Output the (x, y) coordinate of the center of the cell containing the given text.  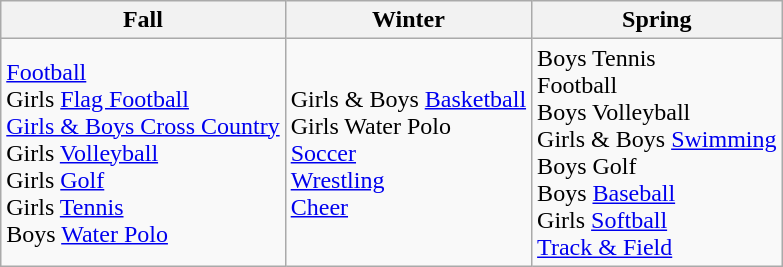
Winter (408, 20)
Fall (143, 20)
Spring (657, 20)
FootballGirls Flag FootballGirls & Boys Cross CountryGirls VolleyballGirls GolfGirls TennisBoys Water Polo (143, 152)
Boys TennisFootballBoys VolleyballGirls & Boys SwimmingBoys GolfBoys BaseballGirls SoftballTrack & Field (657, 152)
Girls & Boys BasketballGirls Water PoloSoccerWrestlingCheer (408, 152)
